Extract the (x, y) coordinate from the center of the cell holding the provided text.  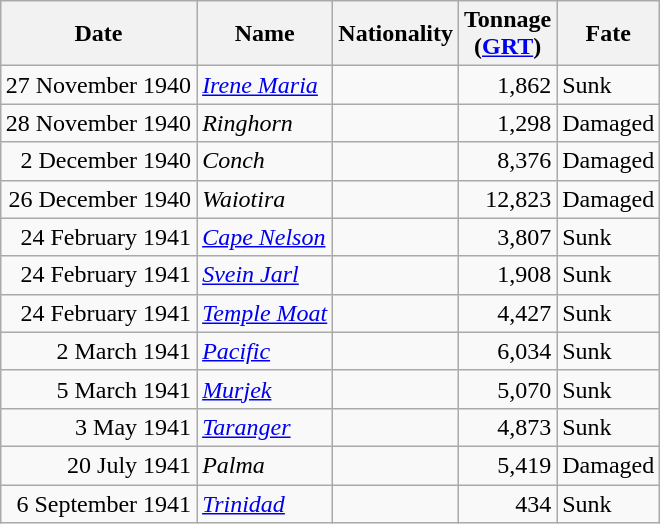
Conch (265, 161)
Nationality (396, 34)
28 November 1940 (98, 123)
1,908 (508, 275)
Trinidad (265, 503)
27 November 1940 (98, 85)
4,427 (508, 313)
20 July 1941 (98, 465)
Cape Nelson (265, 237)
6,034 (508, 351)
6 September 1941 (98, 503)
Irene Maria (265, 85)
434 (508, 503)
3 May 1941 (98, 427)
26 December 1940 (98, 199)
Palma (265, 465)
Tonnage(GRT) (508, 34)
1,298 (508, 123)
4,873 (508, 427)
Temple Moat (265, 313)
2 March 1941 (98, 351)
3,807 (508, 237)
5,070 (508, 389)
Waiotira (265, 199)
Murjek (265, 389)
Fate (608, 34)
2 December 1940 (98, 161)
5,419 (508, 465)
Svein Jarl (265, 275)
5 March 1941 (98, 389)
8,376 (508, 161)
Date (98, 34)
Taranger (265, 427)
Name (265, 34)
Ringhorn (265, 123)
12,823 (508, 199)
Pacific (265, 351)
1,862 (508, 85)
